Detect which cell encompasses the target text, then output its (X, Y) center coordinate. 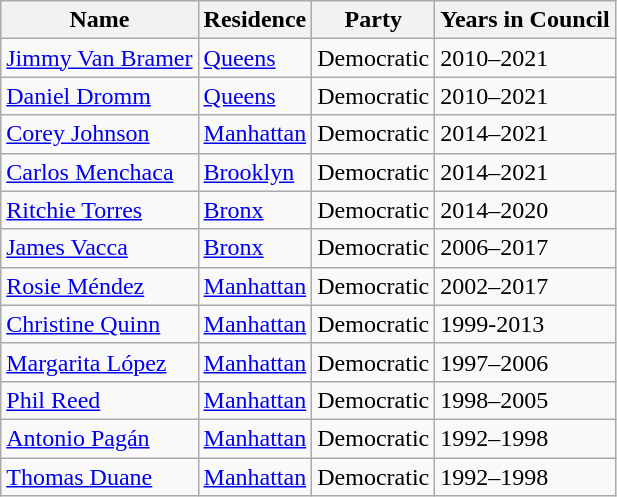
Jimmy Van Bramer (100, 58)
Residence (255, 20)
Antonio Pagán (100, 438)
Party (374, 20)
Rosie Méndez (100, 286)
Margarita López (100, 362)
Corey Johnson (100, 134)
1998–2005 (525, 400)
Name (100, 20)
1999-2013 (525, 324)
Carlos Menchaca (100, 172)
Christine Quinn (100, 324)
1997–2006 (525, 362)
Thomas Duane (100, 477)
James Vacca (100, 248)
Brooklyn (255, 172)
2006–2017 (525, 248)
2014–2020 (525, 210)
Daniel Dromm (100, 96)
2002–2017 (525, 286)
Phil Reed (100, 400)
Ritchie Torres (100, 210)
Years in Council (525, 20)
